Locate the cell with the specified text and output its [x, y] center coordinate. 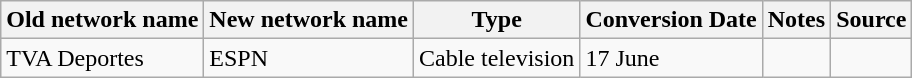
Type [497, 20]
Source [872, 20]
Conversion Date [671, 20]
17 June [671, 58]
Notes [796, 20]
Cable television [497, 58]
New network name [309, 20]
Old network name [102, 20]
TVA Deportes [102, 58]
ESPN [309, 58]
